Detect which cell encompasses the target text, then output its (x, y) center coordinate. 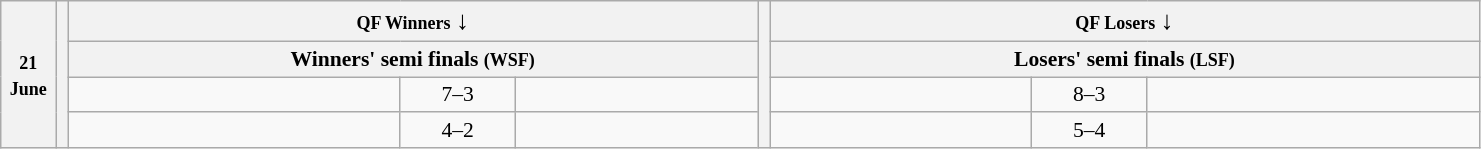
5–4 (1090, 131)
Losers' semi finals (LSF) (1125, 59)
21June (28, 74)
QF Winners ↓ (413, 21)
QF Losers ↓ (1125, 21)
8–3 (1090, 95)
Winners' semi finals (WSF) (413, 59)
4–2 (458, 131)
7–3 (458, 95)
